Return the (x, y) coordinate for the center point of the cell that contains the specified text.  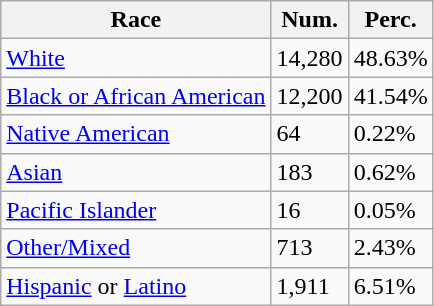
48.63% (390, 58)
Black or African American (136, 96)
0.05% (390, 210)
14,280 (310, 58)
Pacific Islander (136, 210)
713 (310, 248)
Num. (310, 20)
0.22% (390, 134)
64 (310, 134)
Asian (136, 172)
Native American (136, 134)
183 (310, 172)
6.51% (390, 286)
41.54% (390, 96)
0.62% (390, 172)
2.43% (390, 248)
Hispanic or Latino (136, 286)
16 (310, 210)
Race (136, 20)
Other/Mixed (136, 248)
White (136, 58)
Perc. (390, 20)
12,200 (310, 96)
1,911 (310, 286)
